Identify which cell holds the provided text, then report its [X, Y] central coordinate. 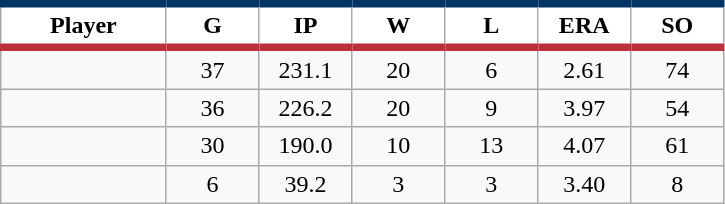
54 [678, 108]
30 [212, 146]
39.2 [306, 184]
13 [492, 146]
231.1 [306, 68]
W [398, 26]
8 [678, 184]
226.2 [306, 108]
61 [678, 146]
190.0 [306, 146]
4.07 [584, 146]
10 [398, 146]
L [492, 26]
IP [306, 26]
SO [678, 26]
ERA [584, 26]
3.97 [584, 108]
G [212, 26]
37 [212, 68]
3.40 [584, 184]
9 [492, 108]
36 [212, 108]
2.61 [584, 68]
74 [678, 68]
Player [84, 26]
